Determine the (x, y) coordinate at the center of the cell enclosing the given text.  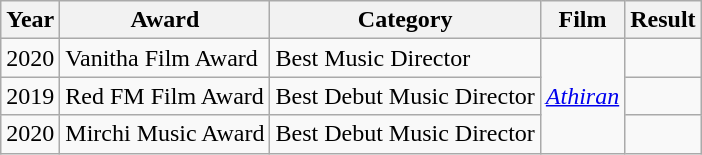
Red FM Film Award (165, 96)
Film (582, 20)
Result (663, 20)
Best Music Director (405, 58)
Vanitha Film Award (165, 58)
Category (405, 20)
Year (30, 20)
Athiran (582, 96)
Mirchi Music Award (165, 134)
2019 (30, 96)
Award (165, 20)
